From the cell containing the given text, extract its center point as (x, y) coordinate. 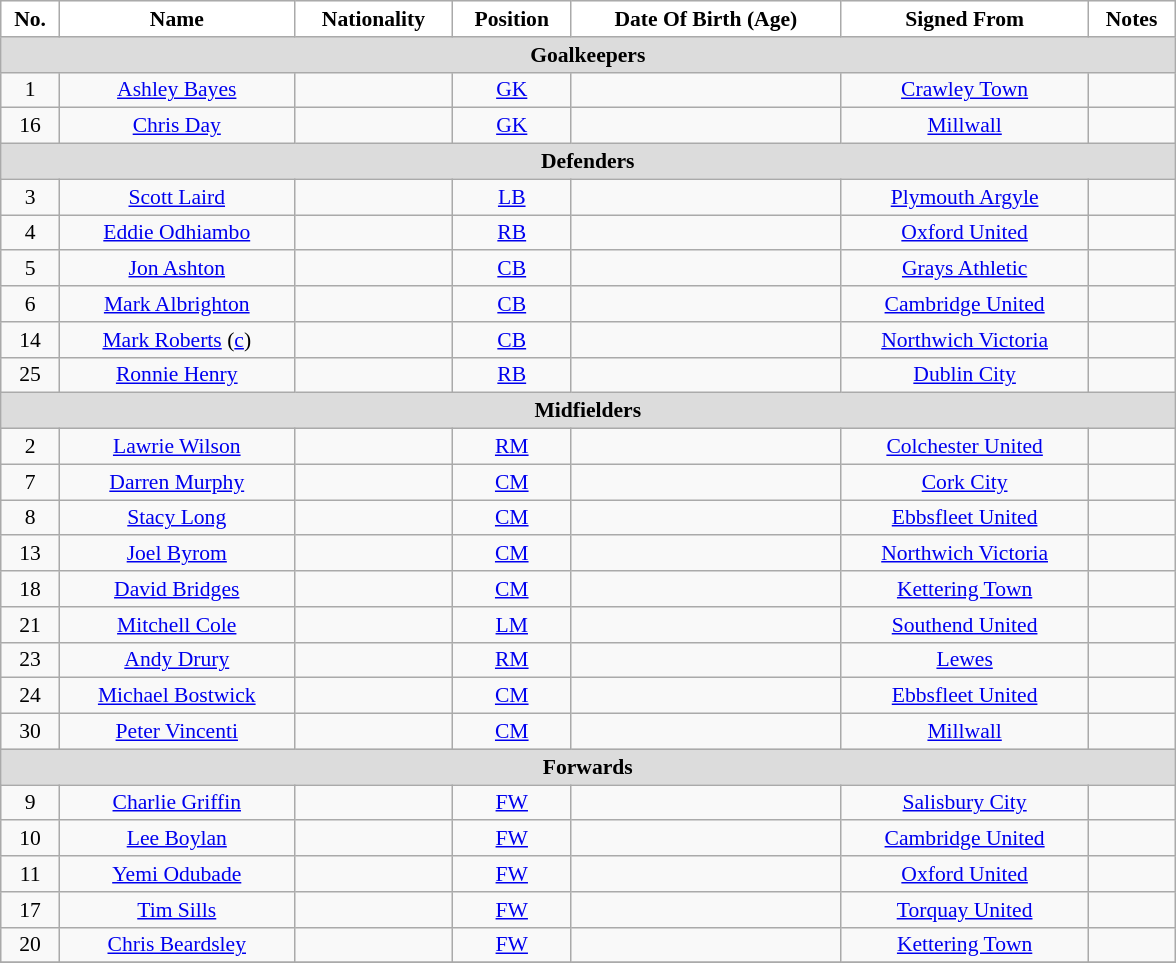
Lawrie Wilson (176, 447)
5 (30, 269)
Torquay United (965, 910)
Goalkeepers (588, 55)
Ronnie Henry (176, 375)
Jon Ashton (176, 269)
14 (30, 340)
Mark Albrighton (176, 304)
Grays Athletic (965, 269)
David Bridges (176, 589)
Darren Murphy (176, 482)
Midfielders (588, 411)
Tim Sills (176, 910)
2 (30, 447)
16 (30, 126)
9 (30, 803)
Nationality (373, 19)
Position (512, 19)
Cork City (965, 482)
Defenders (588, 162)
Name (176, 19)
Mitchell Cole (176, 625)
Colchester United (965, 447)
Chris Beardsley (176, 945)
Lewes (965, 660)
1 (30, 90)
Scott Laird (176, 197)
Yemi Odubade (176, 874)
4 (30, 233)
Dublin City (965, 375)
Peter Vincenti (176, 732)
13 (30, 554)
Chris Day (176, 126)
Andy Drury (176, 660)
Joel Byrom (176, 554)
No. (30, 19)
17 (30, 910)
Lee Boylan (176, 839)
Michael Bostwick (176, 696)
21 (30, 625)
25 (30, 375)
23 (30, 660)
Plymouth Argyle (965, 197)
20 (30, 945)
30 (30, 732)
Southend United (965, 625)
7 (30, 482)
Charlie Griffin (176, 803)
Signed From (965, 19)
Crawley Town (965, 90)
LB (512, 197)
Ashley Bayes (176, 90)
Mark Roberts (c) (176, 340)
10 (30, 839)
Salisbury City (965, 803)
24 (30, 696)
Date Of Birth (Age) (706, 19)
18 (30, 589)
3 (30, 197)
11 (30, 874)
Stacy Long (176, 518)
6 (30, 304)
Forwards (588, 767)
Eddie Odhiambo (176, 233)
LM (512, 625)
Notes (1131, 19)
8 (30, 518)
